Locate the cell with the specified text and output its (x, y) center coordinate. 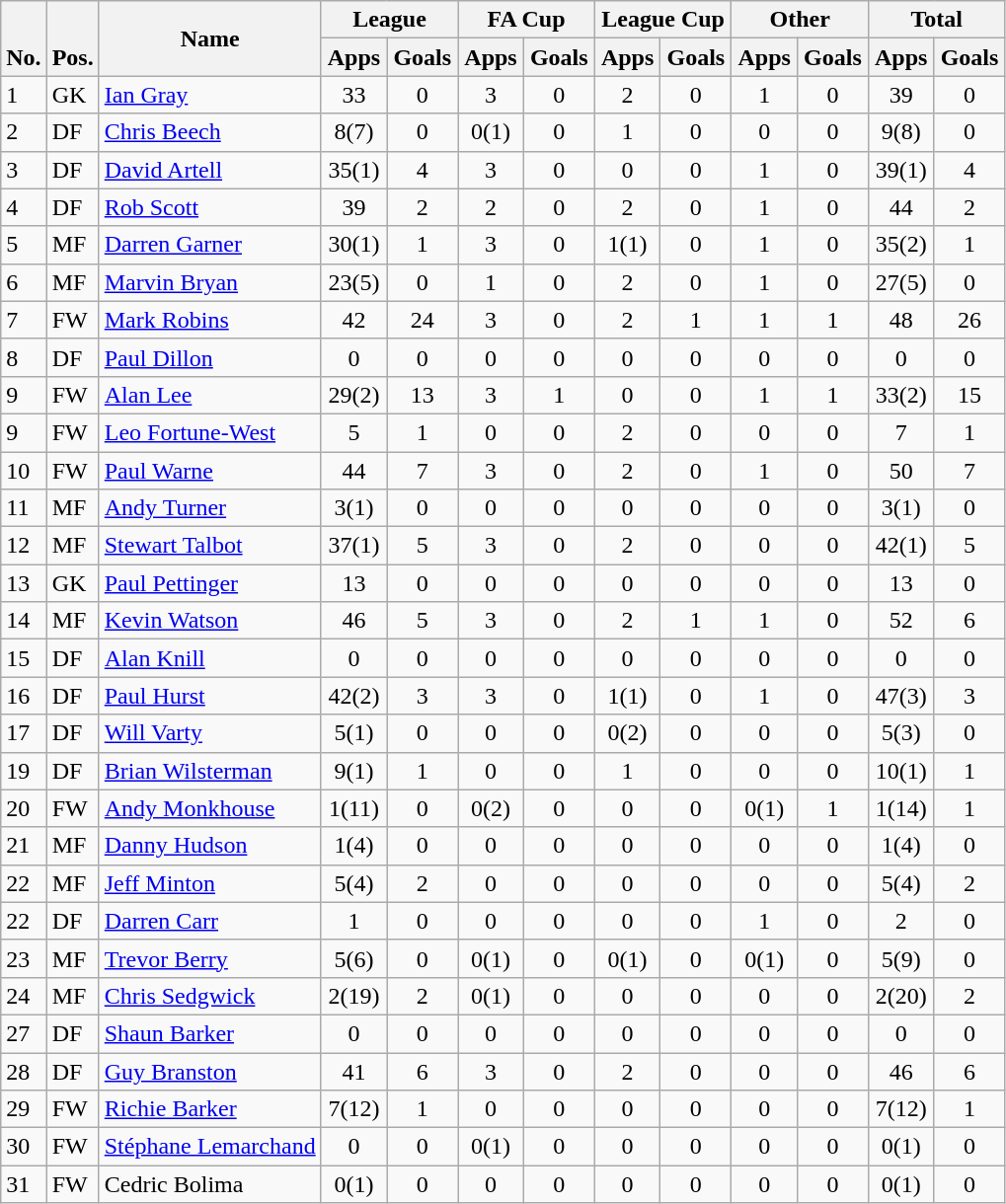
20 (24, 808)
Paul Warne (209, 471)
5(3) (900, 733)
35(1) (353, 170)
Andy Turner (209, 508)
Ian Gray (209, 95)
Stewart Talbot (209, 546)
19 (24, 771)
5(6) (353, 958)
David Artell (209, 170)
9(8) (900, 132)
30 (24, 1147)
League Cup (663, 20)
41 (353, 1071)
23(5) (353, 282)
28 (24, 1071)
31 (24, 1184)
23 (24, 958)
29 (24, 1109)
48 (900, 320)
2(20) (900, 996)
Andy Monkhouse (209, 808)
42(2) (353, 696)
17 (24, 733)
33 (353, 95)
Richie Barker (209, 1109)
9(1) (353, 771)
12 (24, 546)
21 (24, 846)
Alan Lee (209, 395)
Guy Branston (209, 1071)
Cedric Bolima (209, 1184)
47(3) (900, 696)
Alan Knill (209, 658)
33(2) (900, 395)
Paul Hurst (209, 696)
Shaun Barker (209, 1033)
Trevor Berry (209, 958)
Darren Carr (209, 921)
Chris Beech (209, 132)
52 (900, 621)
Paul Pettinger (209, 583)
16 (24, 696)
35(2) (900, 245)
Total (936, 20)
42 (353, 320)
Stéphane Lemarchand (209, 1147)
14 (24, 621)
Rob Scott (209, 207)
30(1) (353, 245)
27 (24, 1033)
Other (800, 20)
Paul Dillon (209, 357)
No. (24, 38)
Leo Fortune-West (209, 432)
8(7) (353, 132)
10 (24, 471)
Chris Sedgwick (209, 996)
Will Varty (209, 733)
Brian Wilsterman (209, 771)
Pos. (73, 38)
27(5) (900, 282)
29(2) (353, 395)
2(19) (353, 996)
Mark Robins (209, 320)
1(11) (353, 808)
39(1) (900, 170)
Marvin Bryan (209, 282)
Name (209, 38)
Jeff Minton (209, 883)
Darren Garner (209, 245)
5(1) (353, 733)
50 (900, 471)
5(9) (900, 958)
Kevin Watson (209, 621)
42(1) (900, 546)
26 (969, 320)
FA Cup (527, 20)
10(1) (900, 771)
11 (24, 508)
1(14) (900, 808)
League (389, 20)
37(1) (353, 546)
Danny Hudson (209, 846)
8 (24, 357)
